Scan for the cell matching the given text and deliver its [X, Y] coordinate at center. 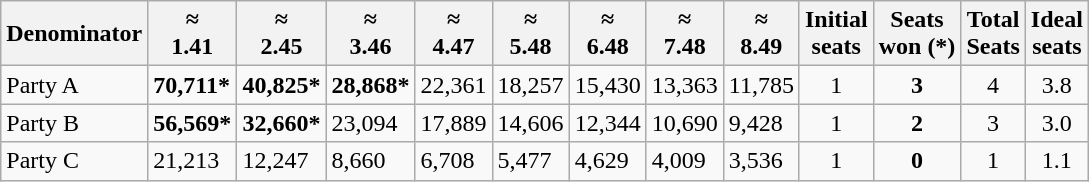
4,009 [684, 161]
23,094 [370, 123]
Party B [74, 123]
Initialseats [836, 34]
≈4.47 [454, 34]
≈3.46 [370, 34]
≈5.48 [530, 34]
0 [917, 161]
3,536 [761, 161]
3.0 [1056, 123]
12,247 [282, 161]
18,257 [530, 85]
70,711* [192, 85]
22,361 [454, 85]
≈6.48 [608, 34]
10,690 [684, 123]
6,708 [454, 161]
1.1 [1056, 161]
Denominator [74, 34]
3.8 [1056, 85]
32,660* [282, 123]
14,606 [530, 123]
≈2.45 [282, 34]
Idealseats [1056, 34]
Party C [74, 161]
5,477 [530, 161]
TotalSeats [993, 34]
28,868* [370, 85]
9,428 [761, 123]
≈8.49 [761, 34]
21,213 [192, 161]
17,889 [454, 123]
56,569* [192, 123]
Seatswon (*) [917, 34]
13,363 [684, 85]
2 [917, 123]
12,344 [608, 123]
≈7.48 [684, 34]
11,785 [761, 85]
40,825* [282, 85]
8,660 [370, 161]
15,430 [608, 85]
Party A [74, 85]
4 [993, 85]
≈1.41 [192, 34]
4,629 [608, 161]
